Identify which cell holds the provided text, then report its (x, y) central coordinate. 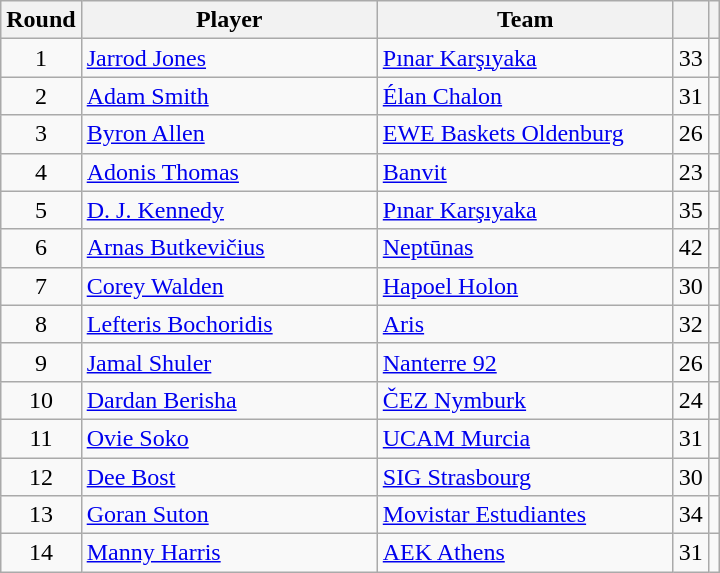
EWE Baskets Oldenburg (525, 134)
34 (690, 515)
8 (41, 324)
11 (41, 438)
Goran Suton (229, 515)
4 (41, 172)
Aris (525, 324)
Dardan Berisha (229, 400)
3 (41, 134)
AEK Athens (525, 553)
Corey Walden (229, 286)
Movistar Estudiantes (525, 515)
UCAM Murcia (525, 438)
Banvit (525, 172)
7 (41, 286)
Team (525, 20)
Ovie Soko (229, 438)
5 (41, 210)
14 (41, 553)
Adam Smith (229, 96)
Hapoel Holon (525, 286)
24 (690, 400)
2 (41, 96)
Manny Harris (229, 553)
Byron Allen (229, 134)
Jamal Shuler (229, 362)
Jarrod Jones (229, 58)
35 (690, 210)
ČEZ Nymburk (525, 400)
Adonis Thomas (229, 172)
12 (41, 477)
1 (41, 58)
Nanterre 92 (525, 362)
Élan Chalon (525, 96)
9 (41, 362)
Round (41, 20)
33 (690, 58)
Lefteris Bochoridis (229, 324)
42 (690, 248)
6 (41, 248)
32 (690, 324)
23 (690, 172)
10 (41, 400)
D. J. Kennedy (229, 210)
Player (229, 20)
13 (41, 515)
Arnas Butkevičius (229, 248)
Dee Bost (229, 477)
SIG Strasbourg (525, 477)
Neptūnas (525, 248)
